Extract the (X, Y) coordinate from the center of the cell holding the provided text.  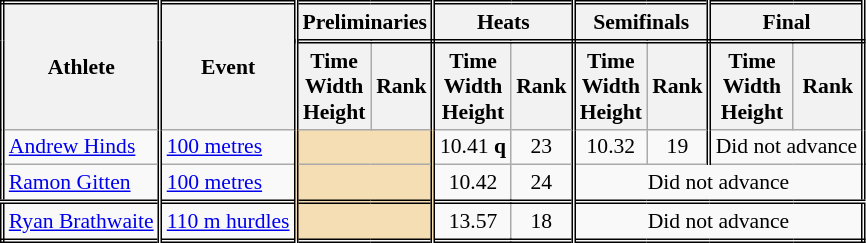
10.41 q (472, 147)
13.57 (472, 222)
Ryan Brathwaite (81, 222)
23 (542, 147)
Preliminaries (364, 22)
10.42 (472, 184)
Semifinals (641, 22)
24 (542, 184)
Athlete (81, 66)
Heats (503, 22)
Andrew Hinds (81, 147)
19 (678, 147)
Final (786, 22)
10.32 (610, 147)
Ramon Gitten (81, 184)
110 m hurdles (228, 222)
Event (228, 66)
18 (542, 222)
